For the text-containing cell, return its midpoint in [X, Y] coordinate format. 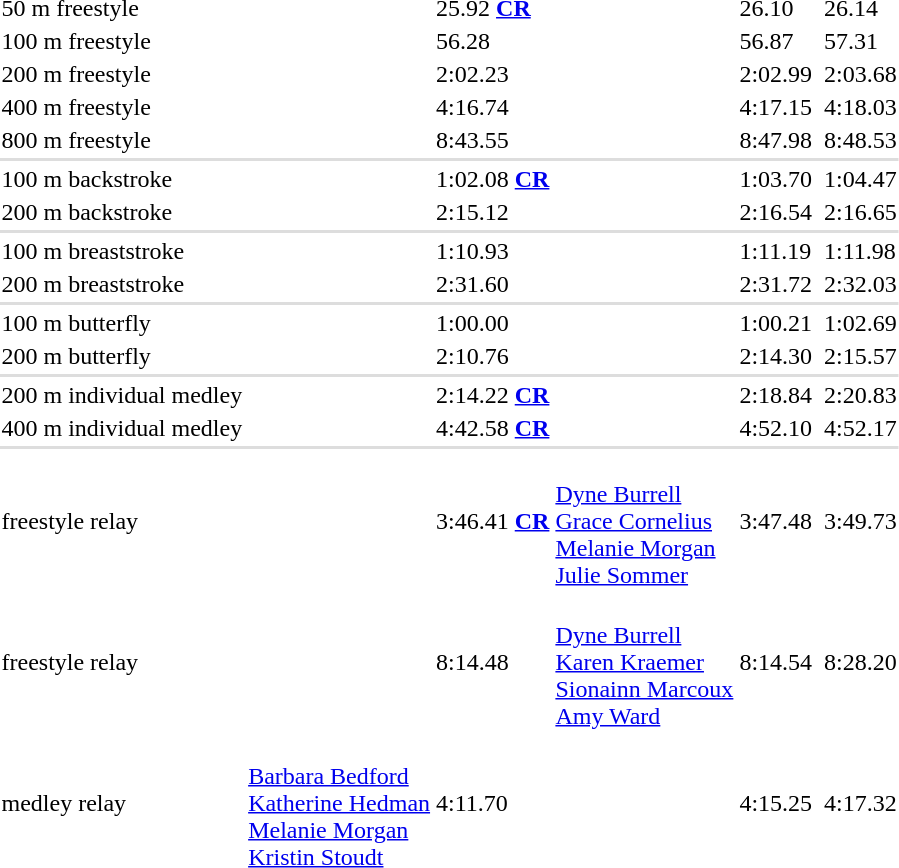
2:31.72 [776, 284]
100 m breaststroke [122, 251]
8:43.55 [493, 140]
2:10.76 [493, 356]
2:15.12 [493, 212]
100 m freestyle [122, 41]
100 m butterfly [122, 323]
2:03.68 [861, 74]
1:11.19 [776, 251]
1:02.69 [861, 323]
2:32.03 [861, 284]
8:28.20 [861, 662]
4:52.17 [861, 428]
1:04.47 [861, 179]
2:02.99 [776, 74]
3:47.48 [776, 521]
2:15.57 [861, 356]
2:16.54 [776, 212]
1:11.98 [861, 251]
3:49.73 [861, 521]
2:14.22 CR [493, 395]
2:31.60 [493, 284]
56.87 [776, 41]
1:02.08 CR [493, 179]
2:16.65 [861, 212]
1:03.70 [776, 179]
200 m backstroke [122, 212]
1:00.00 [493, 323]
800 m freestyle [122, 140]
8:14.54 [776, 662]
57.31 [861, 41]
4:17.15 [776, 107]
400 m individual medley [122, 428]
8:14.48 [493, 662]
200 m individual medley [122, 395]
2:02.23 [493, 74]
1:10.93 [493, 251]
4:42.58 CR [493, 428]
2:14.30 [776, 356]
400 m freestyle [122, 107]
200 m breaststroke [122, 284]
1:00.21 [776, 323]
8:48.53 [861, 140]
Dyne BurrellKaren KraemerSionainn MarcouxAmy Ward [644, 662]
3:46.41 CR [493, 521]
200 m butterfly [122, 356]
100 m backstroke [122, 179]
8:47.98 [776, 140]
4:16.74 [493, 107]
2:20.83 [861, 395]
56.28 [493, 41]
200 m freestyle [122, 74]
4:18.03 [861, 107]
Dyne BurrellGrace CorneliusMelanie MorganJulie Sommer [644, 521]
2:18.84 [776, 395]
4:52.10 [776, 428]
